Locate the cell with the specified text and output its (X, Y) center coordinate. 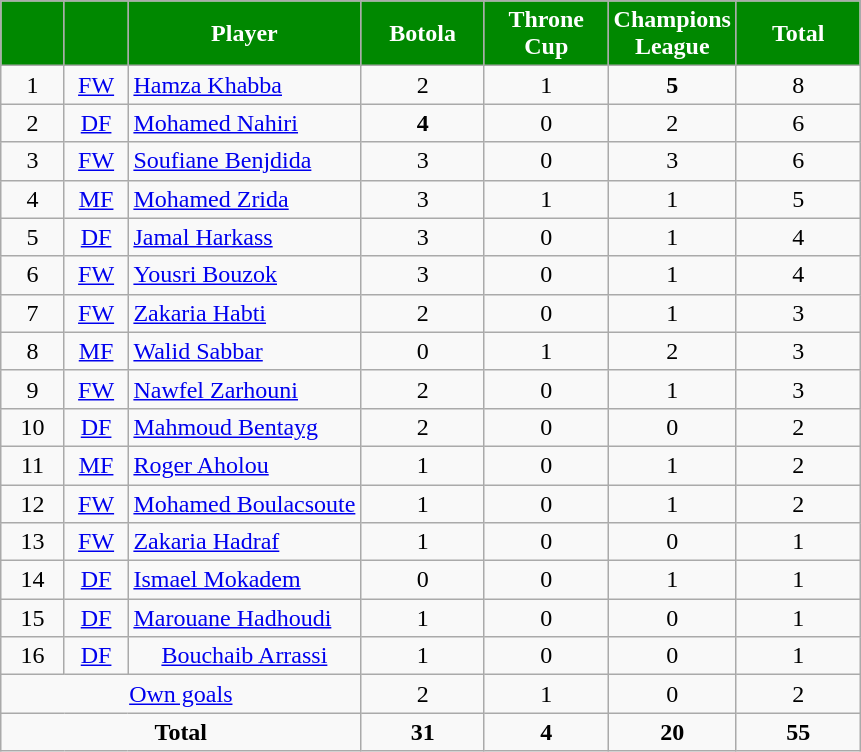
Walid Sabbar (244, 351)
Throne Cup (546, 34)
Marouane Hadhoudi (244, 618)
20 (672, 732)
Hamza Khabba (244, 85)
Mahmoud Bentayg (244, 427)
Player (244, 34)
16 (33, 656)
Own goals (181, 694)
13 (33, 542)
15 (33, 618)
Roger Aholou (244, 465)
9 (33, 389)
12 (33, 503)
Soufiane Benjdida (244, 161)
11 (33, 465)
Bouchaib Arrassi (244, 656)
Ismael Mokadem (244, 580)
Yousri Bouzok (244, 275)
Champions League (672, 34)
55 (798, 732)
Nawfel Zarhouni (244, 389)
14 (33, 580)
Mohamed Zrida (244, 199)
Mohamed Boulacsoute (244, 503)
7 (33, 313)
Mohamed Nahiri (244, 123)
Jamal Harkass (244, 237)
Botola (423, 34)
Zakaria Hadraf (244, 542)
10 (33, 427)
Zakaria Habti (244, 313)
31 (423, 732)
